Identify which cell holds the provided text, then report its (x, y) central coordinate. 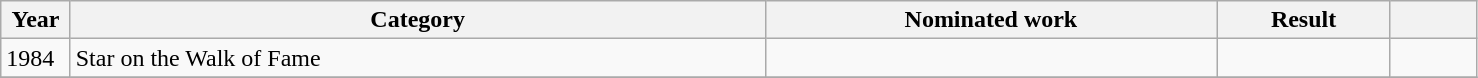
Nominated work (991, 20)
Category (418, 20)
Year (36, 20)
Star on the Walk of Fame (418, 58)
Result (1304, 20)
1984 (36, 58)
